Extract the (x, y) coordinate from the center of the cell holding the provided text.  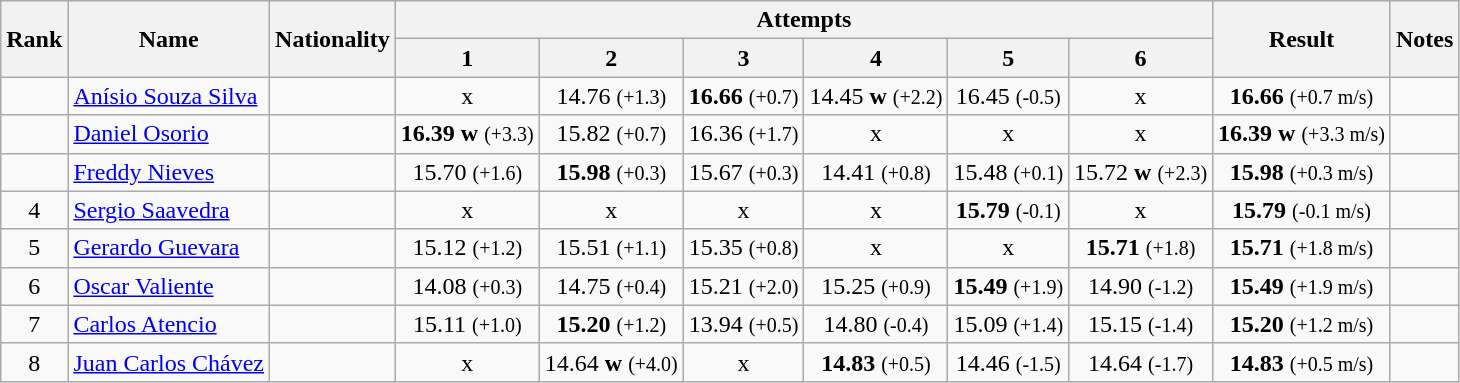
14.64 (-1.7) (1141, 362)
15.20 (+1.2) (611, 324)
15.98 (+0.3 m/s) (1302, 172)
Anísio Souza Silva (169, 96)
15.12 (+1.2) (467, 248)
15.21 (+2.0) (744, 286)
14.76 (+1.3) (611, 96)
15.20 (+1.2 m/s) (1302, 324)
15.15 (-1.4) (1141, 324)
15.79 (-0.1 m/s) (1302, 210)
1 (467, 58)
Name (169, 39)
14.64 w (+4.0) (611, 362)
Result (1302, 39)
16.39 w (+3.3) (467, 134)
Sergio Saavedra (169, 210)
15.72 w (+2.3) (1141, 172)
Notes (1424, 39)
15.82 (+0.7) (611, 134)
14.08 (+0.3) (467, 286)
15.11 (+1.0) (467, 324)
14.46 (-1.5) (1008, 362)
14.75 (+0.4) (611, 286)
15.79 (-0.1) (1008, 210)
15.71 (+1.8 m/s) (1302, 248)
16.66 (+0.7 m/s) (1302, 96)
15.25 (+0.9) (876, 286)
15.35 (+0.8) (744, 248)
15.48 (+0.1) (1008, 172)
14.45 w (+2.2) (876, 96)
15.67 (+0.3) (744, 172)
Freddy Nieves (169, 172)
7 (34, 324)
15.49 (+1.9) (1008, 286)
15.70 (+1.6) (467, 172)
8 (34, 362)
15.09 (+1.4) (1008, 324)
16.39 w (+3.3 m/s) (1302, 134)
14.80 (-0.4) (876, 324)
Nationality (333, 39)
15.98 (+0.3) (611, 172)
14.83 (+0.5) (876, 362)
14.41 (+0.8) (876, 172)
14.90 (-1.2) (1141, 286)
Attempts (804, 20)
Carlos Atencio (169, 324)
Juan Carlos Chávez (169, 362)
13.94 (+0.5) (744, 324)
16.36 (+1.7) (744, 134)
15.49 (+1.9 m/s) (1302, 286)
2 (611, 58)
Oscar Valiente (169, 286)
16.66 (+0.7) (744, 96)
Daniel Osorio (169, 134)
3 (744, 58)
Gerardo Guevara (169, 248)
15.71 (+1.8) (1141, 248)
Rank (34, 39)
15.51 (+1.1) (611, 248)
16.45 (-0.5) (1008, 96)
14.83 (+0.5 m/s) (1302, 362)
